Scan for the cell matching the given text and deliver its [x, y] coordinate at center. 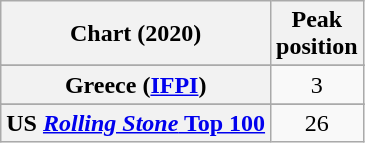
Greece (IFPI) [136, 85]
26 [317, 123]
Peak position [317, 34]
US Rolling Stone Top 100 [136, 123]
3 [317, 85]
Chart (2020) [136, 34]
